Search for the cell housing the specified text and yield its (X, Y) center coordinate. 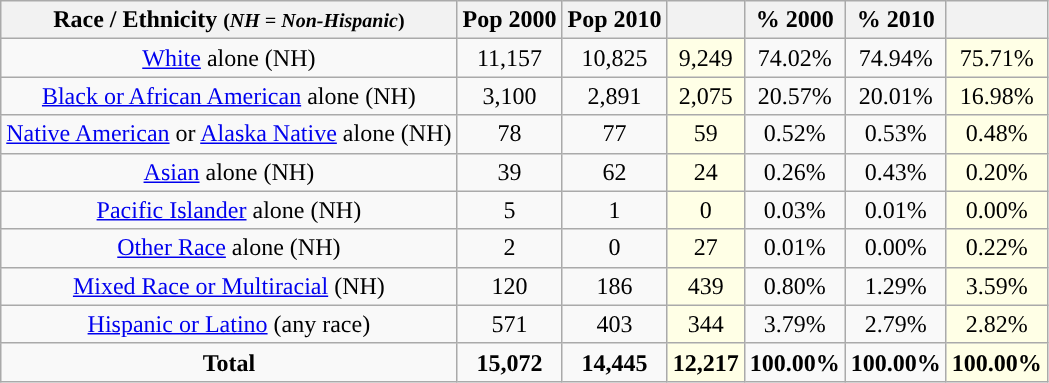
74.94% (896, 58)
Asian alone (NH) (229, 172)
2 (510, 248)
2,075 (706, 96)
344 (706, 324)
120 (510, 286)
0.22% (996, 248)
62 (614, 172)
1.29% (896, 286)
2,891 (614, 96)
59 (706, 134)
Pop 2010 (614, 20)
1 (614, 210)
439 (706, 286)
0.43% (896, 172)
Mixed Race or Multiracial (NH) (229, 286)
74.02% (794, 58)
186 (614, 286)
77 (614, 134)
0.53% (896, 134)
2.79% (896, 324)
White alone (NH) (229, 58)
403 (614, 324)
0.26% (794, 172)
39 (510, 172)
5 (510, 210)
Pop 2000 (510, 20)
571 (510, 324)
3,100 (510, 96)
24 (706, 172)
0.80% (794, 286)
11,157 (510, 58)
0.52% (794, 134)
15,072 (510, 362)
12,217 (706, 362)
% 2000 (794, 20)
3.79% (794, 324)
% 2010 (896, 20)
10,825 (614, 58)
3.59% (996, 286)
14,445 (614, 362)
Other Race alone (NH) (229, 248)
16.98% (996, 96)
Hispanic or Latino (any race) (229, 324)
Pacific Islander alone (NH) (229, 210)
75.71% (996, 58)
9,249 (706, 58)
Total (229, 362)
Race / Ethnicity (NH = Non-Hispanic) (229, 20)
Black or African American alone (NH) (229, 96)
0.48% (996, 134)
0.03% (794, 210)
Native American or Alaska Native alone (NH) (229, 134)
2.82% (996, 324)
20.01% (896, 96)
27 (706, 248)
20.57% (794, 96)
0.20% (996, 172)
78 (510, 134)
